Extract the (X, Y) coordinate from the center of the cell holding the provided text.  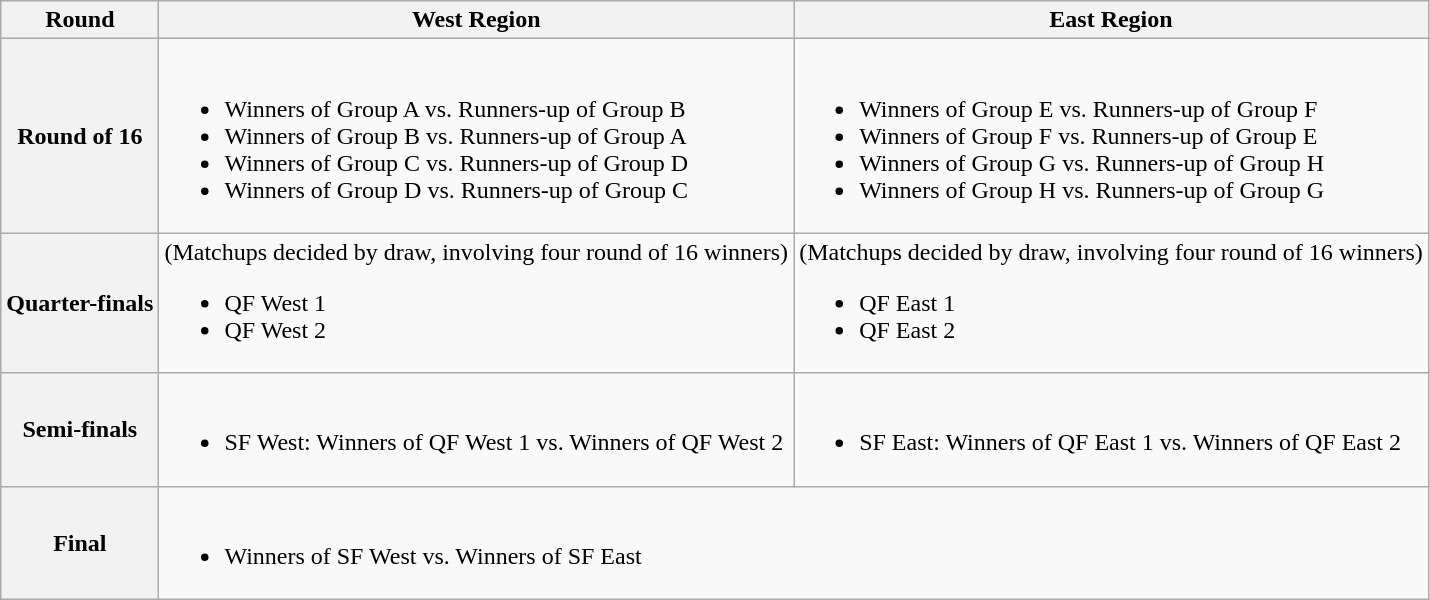
SF West: Winners of QF West 1 vs. Winners of QF West 2 (476, 430)
Winners of SF West vs. Winners of SF East (794, 542)
West Region (476, 20)
Semi-finals (80, 430)
Final (80, 542)
Round (80, 20)
Round of 16 (80, 136)
SF East: Winners of QF East 1 vs. Winners of QF East 2 (1112, 430)
Quarter-finals (80, 303)
East Region (1112, 20)
(Matchups decided by draw, involving four round of 16 winners)QF West 1QF West 2 (476, 303)
(Matchups decided by draw, involving four round of 16 winners)QF East 1QF East 2 (1112, 303)
